Pinpoint the cell where the given text exists, returning its [x, y] midpoint coordinate. 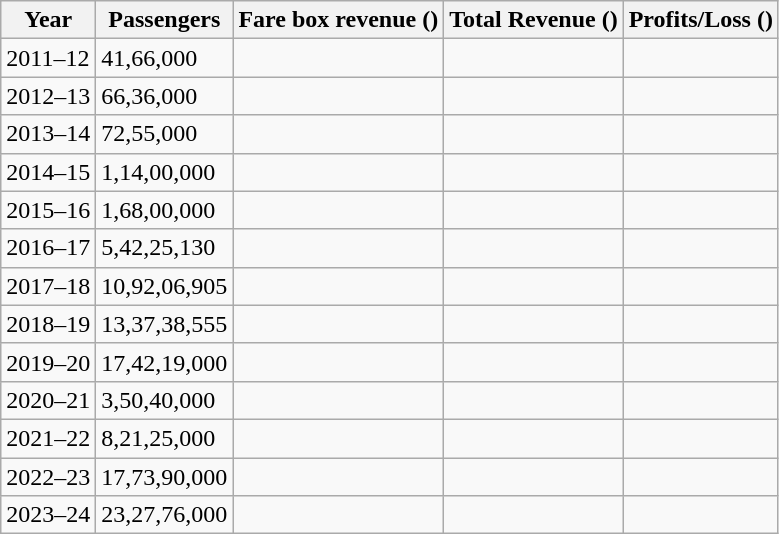
Year [48, 20]
2022–23 [48, 477]
2014–15 [48, 172]
2021–22 [48, 438]
Profits/Loss () [700, 20]
Fare box revenue () [338, 20]
1,68,00,000 [164, 210]
2011–12 [48, 58]
2015–16 [48, 210]
23,27,76,000 [164, 515]
1,14,00,000 [164, 172]
2019–20 [48, 362]
2017–18 [48, 286]
2016–17 [48, 248]
2020–21 [48, 400]
17,42,19,000 [164, 362]
10,92,06,905 [164, 286]
13,37,38,555 [164, 324]
17,73,90,000 [164, 477]
2013–14 [48, 134]
5,42,25,130 [164, 248]
3,50,40,000 [164, 400]
41,66,000 [164, 58]
2023–24 [48, 515]
2012–13 [48, 96]
66,36,000 [164, 96]
72,55,000 [164, 134]
8,21,25,000 [164, 438]
Passengers [164, 20]
Total Revenue () [534, 20]
2018–19 [48, 324]
